For the text-containing cell, return its midpoint in (x, y) coordinate format. 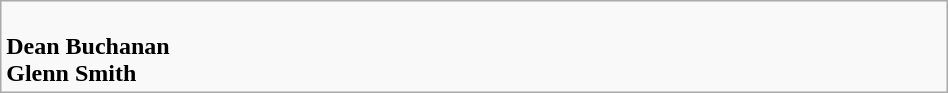
Dean BuchananGlenn Smith (474, 47)
